Detect which cell encompasses the target text, then output its [X, Y] center coordinate. 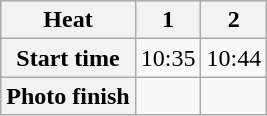
Start time [68, 58]
Photo finish [68, 96]
10:35 [168, 58]
1 [168, 20]
10:44 [234, 58]
Heat [68, 20]
2 [234, 20]
